Provide the (x, y) coordinate of the cell's center where the given text is located.  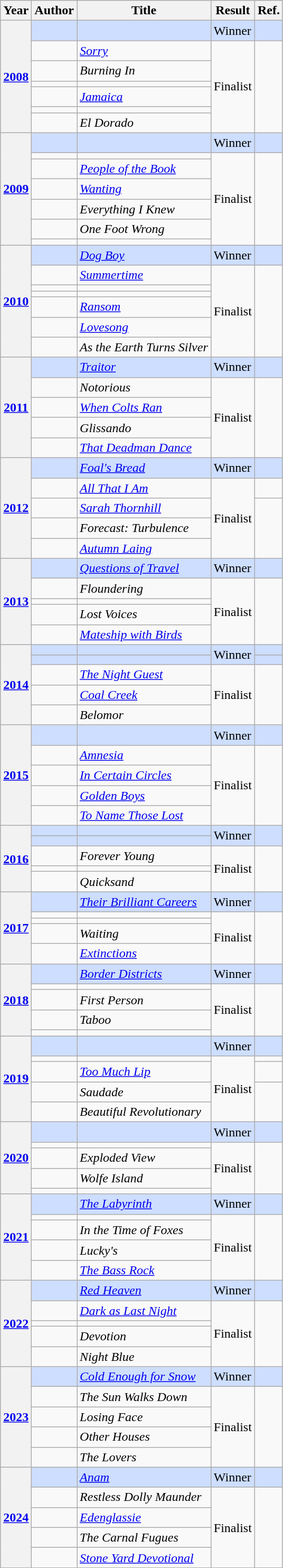
2021 (16, 1237)
The Sun Walks Down (144, 1397)
In Certain Circles (144, 775)
Lost Voices (144, 614)
Forecast: Turbulence (144, 528)
2018 (16, 1000)
Coal Creek (144, 695)
2012 (16, 508)
2010 (16, 301)
2014 (16, 685)
Dark as Last Night (144, 1311)
Ransom (144, 307)
Ref. (268, 11)
Summertime (144, 275)
The Night Guest (144, 675)
Result (232, 11)
2024 (16, 1517)
2022 (16, 1323)
Golden Boys (144, 795)
Burning In (144, 71)
Wolfe Island (144, 1178)
Beautiful Revolutionary (144, 1112)
2009 (16, 189)
The Labyrinth (144, 1204)
The Lovers (144, 1457)
To Name Those Lost (144, 816)
Their Brilliant Careers (144, 902)
Mateship with Birds (144, 634)
Amnesia (144, 755)
Lucky's (144, 1250)
Traitor (144, 367)
Exploded View (144, 1158)
The Bass Rock (144, 1270)
The Carnal Fugues (144, 1537)
Author (54, 11)
Saudade (144, 1092)
2019 (16, 1079)
Year (16, 11)
Restless Dolly Maunder (144, 1497)
All That I Am (144, 488)
Quicksand (144, 882)
Sorry (144, 51)
One Foot Wrong (144, 229)
Wanting (144, 189)
Cold Enough for Snow (144, 1377)
2017 (16, 928)
Belomor (144, 715)
Title (144, 11)
Foal's Bread (144, 468)
People of the Book (144, 169)
First Person (144, 1000)
Jamaica (144, 97)
Lovesong (144, 327)
Glissando (144, 427)
Taboo (144, 1020)
Red Heaven (144, 1290)
Dog Boy (144, 255)
Waiting (144, 934)
Everything I Knew (144, 209)
2015 (16, 775)
That Deadman Dance (144, 447)
As the Earth Turns Silver (144, 347)
Questions of Travel (144, 568)
Devotion (144, 1337)
In the Time of Foxes (144, 1230)
2016 (16, 859)
Anam (144, 1477)
Night Blue (144, 1357)
Too Much Lip (144, 1072)
Losing Face (144, 1417)
2011 (16, 407)
El Dorado (144, 123)
Floundering (144, 589)
Extinctions (144, 954)
Border Districts (144, 974)
2008 (16, 77)
Other Houses (144, 1437)
Stone Yard Devotional (144, 1557)
Forever Young (144, 856)
Edenglassie (144, 1517)
2023 (16, 1417)
2020 (16, 1158)
Autumn Laing (144, 548)
2013 (16, 601)
When Colts Ran (144, 407)
Notorious (144, 387)
Sarah Thornhill (144, 508)
